For the text-containing cell, return its midpoint in (x, y) coordinate format. 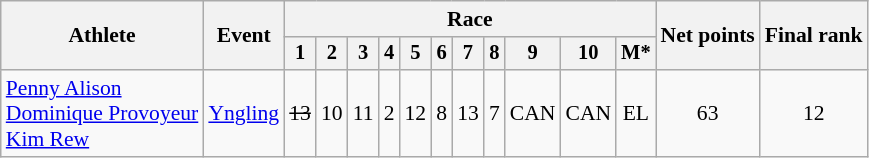
63 (708, 114)
1 (300, 54)
5 (415, 54)
Penny Alison Dominique ProvoyeurKim Rew (102, 114)
M* (636, 54)
Net points (708, 36)
11 (364, 114)
Event (244, 36)
9 (533, 54)
Final rank (814, 36)
Race (470, 19)
EL (636, 114)
3 (364, 54)
Athlete (102, 36)
Yngling (244, 114)
4 (390, 54)
6 (442, 54)
